Output the (x, y) coordinate of the center of the cell containing the given text.  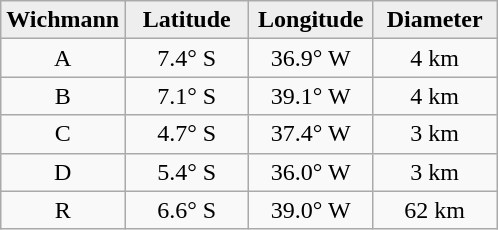
Wichmann (63, 20)
36.0° W (311, 172)
62 km (435, 210)
7.4° S (187, 58)
5.4° S (187, 172)
39.0° W (311, 210)
C (63, 134)
B (63, 96)
Longitude (311, 20)
4.7° S (187, 134)
Latitude (187, 20)
36.9° W (311, 58)
7.1° S (187, 96)
R (63, 210)
A (63, 58)
6.6° S (187, 210)
37.4° W (311, 134)
D (63, 172)
39.1° W (311, 96)
Diameter (435, 20)
